For the text-containing cell, return its midpoint in [x, y] coordinate format. 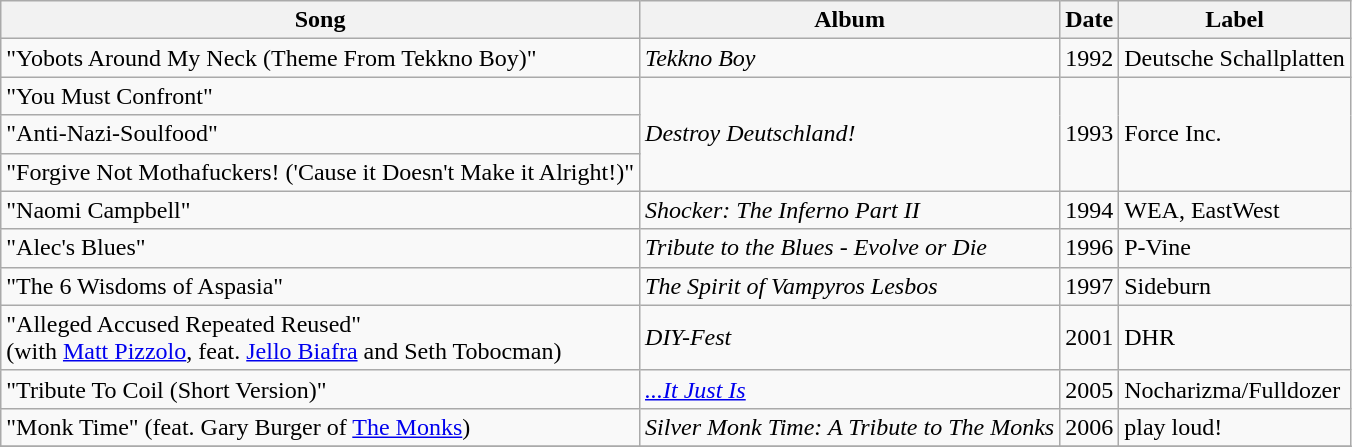
DHR [1235, 338]
P-Vine [1235, 248]
"You Must Confront" [320, 96]
"Anti-Nazi-Soulfood" [320, 134]
...It Just Is [850, 389]
1993 [1090, 134]
Tekkno Boy [850, 58]
1994 [1090, 210]
Destroy Deutschland! [850, 134]
"Forgive Not Mothafuckers! ('Cause it Doesn't Make it Alright!)" [320, 172]
Sideburn [1235, 286]
Album [850, 20]
Nocharizma/Fulldozer [1235, 389]
1992 [1090, 58]
Shocker: The Inferno Part II [850, 210]
2001 [1090, 338]
1996 [1090, 248]
1997 [1090, 286]
play loud! [1235, 427]
Deutsche Schallplatten [1235, 58]
"Alec's Blues" [320, 248]
"Tribute To Coil (Short Version)" [320, 389]
"Alleged Accused Repeated Reused"(with Matt Pizzolo, feat. Jello Biafra and Seth Tobocman) [320, 338]
"Monk Time" (feat. Gary Burger of The Monks) [320, 427]
Label [1235, 20]
"Naomi Campbell" [320, 210]
"The 6 Wisdoms of Aspasia" [320, 286]
Song [320, 20]
DIY-Fest [850, 338]
Silver Monk Time: A Tribute to The Monks [850, 427]
WEA, EastWest [1235, 210]
Tribute to the Blues - Evolve or Die [850, 248]
2006 [1090, 427]
2005 [1090, 389]
Force Inc. [1235, 134]
"Yobots Around My Neck (Theme From Tekkno Boy)" [320, 58]
Date [1090, 20]
The Spirit of Vampyros Lesbos [850, 286]
